Return (x, y) of the center of cell containing provided text 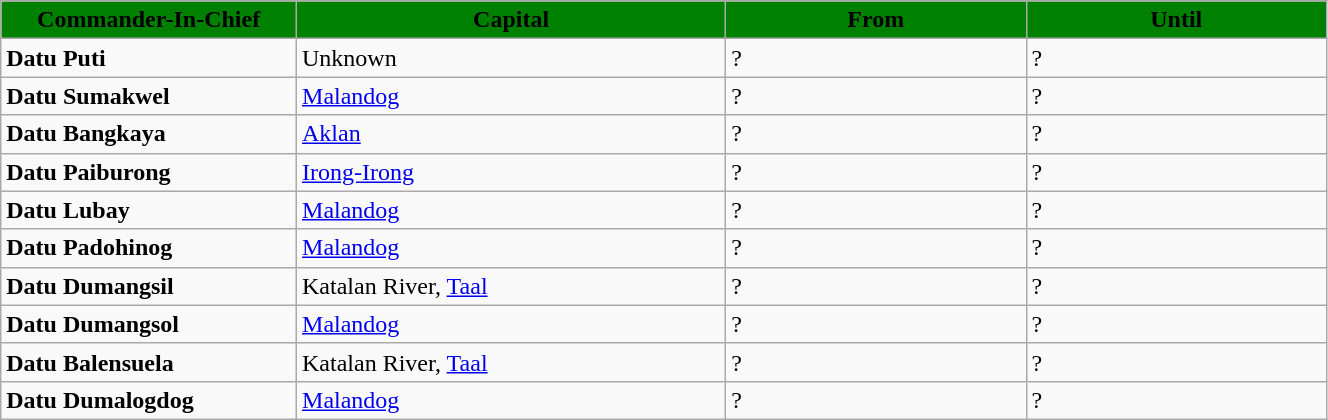
Unknown (512, 58)
From (876, 20)
Until (1176, 20)
Datu Dumangsol (149, 324)
Datu Bangkaya (149, 134)
Datu Balensuela (149, 362)
Datu Lubay (149, 210)
Capital (512, 20)
Commander-In-Chief (149, 20)
Irong-Irong (512, 172)
Datu Puti (149, 58)
Datu Sumakwel (149, 96)
Datu Dumalogdog (149, 400)
Datu Paiburong (149, 172)
Aklan (512, 134)
Datu Padohinog (149, 248)
Datu Dumangsil (149, 286)
